Detect which cell encompasses the target text, then output its [X, Y] center coordinate. 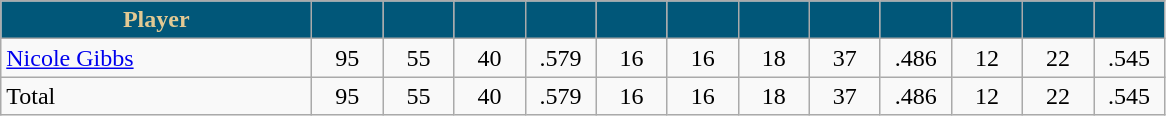
Player [156, 20]
Nicole Gibbs [156, 58]
Total [156, 96]
